Return [X, Y] of the center of cell containing provided text 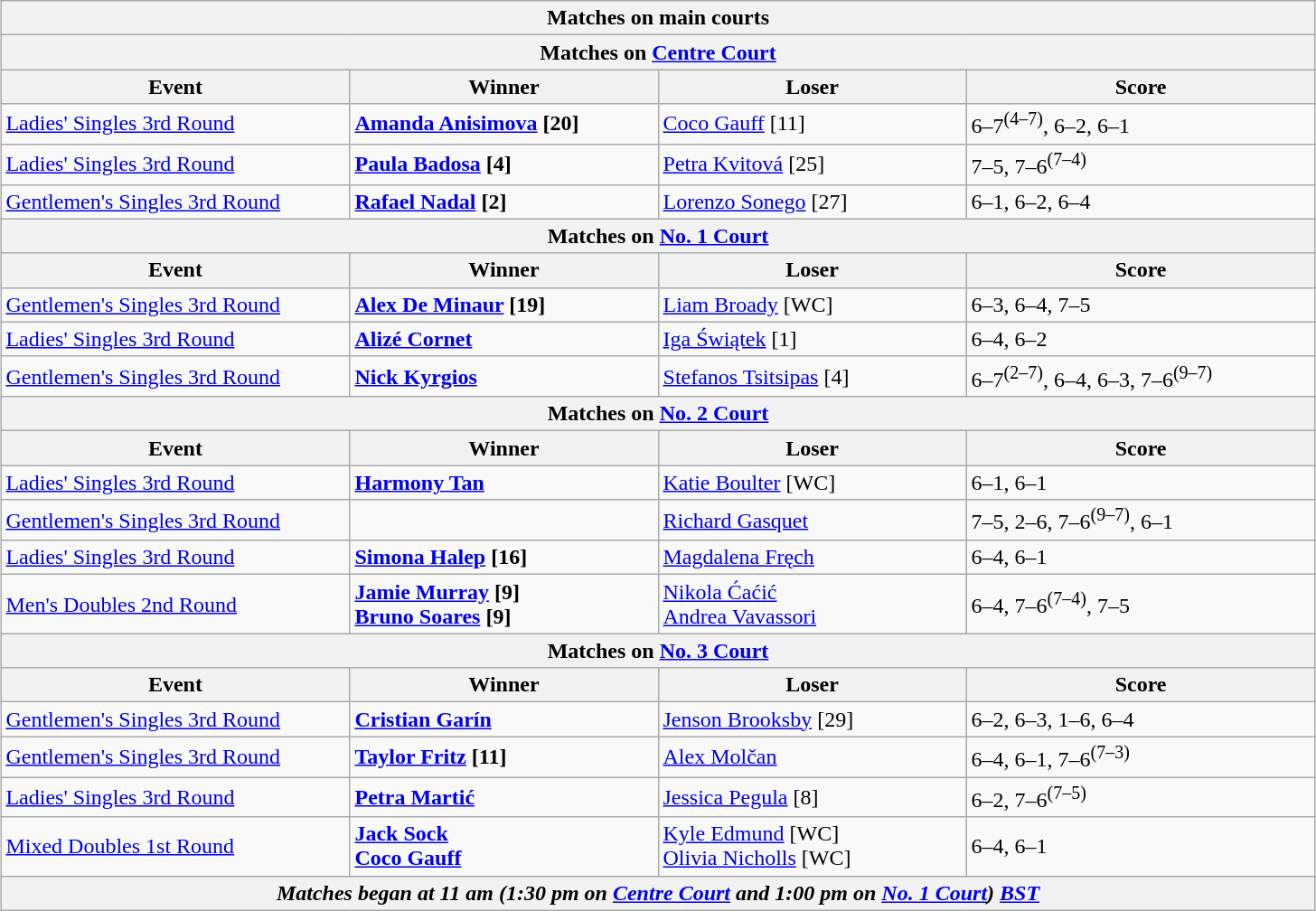
Men's Doubles 2nd Round [175, 604]
Petra Martić [504, 797]
6–1, 6–2, 6–4 [1141, 202]
Alex De Minaur [19] [504, 305]
Matches on No. 1 Court [658, 236]
Matches on main courts [658, 18]
Taylor Fritz [11] [504, 757]
Matches on Centre Court [658, 52]
Mixed Doubles 1st Round [175, 846]
6–7(2–7), 6–4, 6–3, 7–6(9–7) [1141, 376]
Jamie Murray [9] Bruno Soares [9] [504, 604]
Nick Kyrgios [504, 376]
Matches on No. 2 Court [658, 414]
7–5, 2–6, 7–6(9–7), 6–1 [1141, 521]
Richard Gasquet [812, 521]
Alex Molčan [812, 757]
Coco Gauff [11] [812, 125]
6–4, 7–6(7–4), 7–5 [1141, 604]
Alizé Cornet [504, 339]
6–2, 6–3, 1–6, 6–4 [1141, 719]
Iga Świątek [1] [812, 339]
6–4, 6–2 [1141, 339]
Magdalena Fręch [812, 558]
Jack Sock Coco Gauff [504, 846]
Rafael Nadal [2] [504, 202]
Amanda Anisimova [20] [504, 125]
Jenson Brooksby [29] [812, 719]
6–4, 6–1, 7–6(7–3) [1141, 757]
Katie Boulter [WC] [812, 483]
Jessica Pegula [8] [812, 797]
6–1, 6–1 [1141, 483]
Liam Broady [WC] [812, 305]
Stefanos Tsitsipas [4] [812, 376]
Paula Badosa [4] [504, 164]
Cristian Garín [504, 719]
Kyle Edmund [WC] Olivia Nicholls [WC] [812, 846]
Matches began at 11 am (1:30 pm on Centre Court and 1:00 pm on No. 1 Court) BST [658, 893]
6–2, 7–6(7–5) [1141, 797]
Petra Kvitová [25] [812, 164]
Matches on No. 3 Court [658, 651]
Harmony Tan [504, 483]
6–7(4–7), 6–2, 6–1 [1141, 125]
6–3, 6–4, 7–5 [1141, 305]
Nikola Ćaćić Andrea Vavassori [812, 604]
Simona Halep [16] [504, 558]
Lorenzo Sonego [27] [812, 202]
7–5, 7–6(7–4) [1141, 164]
